Scan for the cell matching the given text and deliver its [X, Y] coordinate at center. 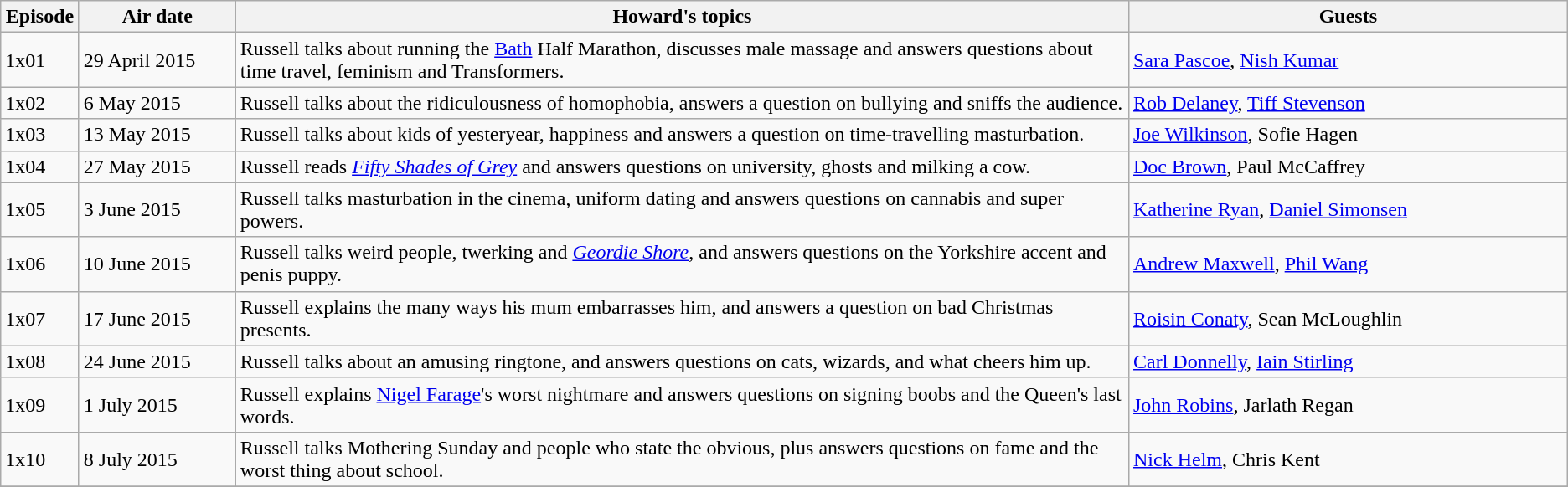
Russell talks masturbation in the cinema, uniform dating and answers questions on cannabis and super powers. [682, 209]
Air date [157, 17]
24 June 2015 [157, 361]
Russell talks about an amusing ringtone, and answers questions on cats, wizards, and what cheers him up. [682, 361]
Katherine Ryan, Daniel Simonsen [1348, 209]
Howard's topics [682, 17]
Russell talks about running the Bath Half Marathon, discusses male massage and answers questions about time travel, feminism and Transformers. [682, 60]
1x10 [40, 459]
6 May 2015 [157, 103]
1 July 2015 [157, 405]
Russell explains Nigel Farage's worst nightmare and answers questions on signing boobs and the Queen's last words. [682, 405]
Russell talks about the ridiculousness of homophobia, answers a question on bullying and sniffs the audience. [682, 103]
17 June 2015 [157, 318]
1x02 [40, 103]
1x07 [40, 318]
Nick Helm, Chris Kent [1348, 459]
Rob Delaney, Tiff Stevenson [1348, 103]
Doc Brown, Paul McCaffrey [1348, 167]
Russell talks weird people, twerking and Geordie Shore, and answers questions on the Yorkshire accent and penis puppy. [682, 264]
10 June 2015 [157, 264]
Roisin Conaty, Sean McLoughlin [1348, 318]
1x08 [40, 361]
Andrew Maxwell, Phil Wang [1348, 264]
1x01 [40, 60]
27 May 2015 [157, 167]
Russell explains the many ways his mum embarrasses him, and answers a question on bad Christmas presents. [682, 318]
29 April 2015 [157, 60]
Russell talks about kids of yesteryear, happiness and answers a question on time-travelling masturbation. [682, 135]
John Robins, Jarlath Regan [1348, 405]
Episode [40, 17]
Carl Donnelly, Iain Stirling [1348, 361]
Guests [1348, 17]
1x03 [40, 135]
13 May 2015 [157, 135]
Russell reads Fifty Shades of Grey and answers questions on university, ghosts and milking a cow. [682, 167]
1x05 [40, 209]
3 June 2015 [157, 209]
Joe Wilkinson, Sofie Hagen [1348, 135]
1x06 [40, 264]
8 July 2015 [157, 459]
Russell talks Mothering Sunday and people who state the obvious, plus answers questions on fame and the worst thing about school. [682, 459]
Sara Pascoe, Nish Kumar [1348, 60]
1x09 [40, 405]
1x04 [40, 167]
